Pinpoint the cell where the given text exists, returning its (X, Y) midpoint coordinate. 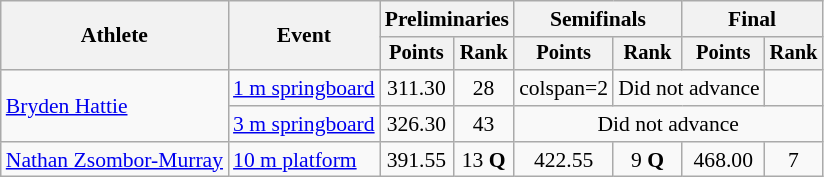
311.30 (417, 88)
3 m springboard (304, 124)
Semifinals (598, 19)
Final (752, 19)
326.30 (417, 124)
43 (484, 124)
colspan=2 (564, 88)
Preliminaries (447, 19)
28 (484, 88)
Athlete (114, 36)
Event (304, 36)
Bryden Hattie (114, 106)
1 m springboard (304, 88)
